Capture the cell that displays the provided text and extract its [X, Y] central coordinate. 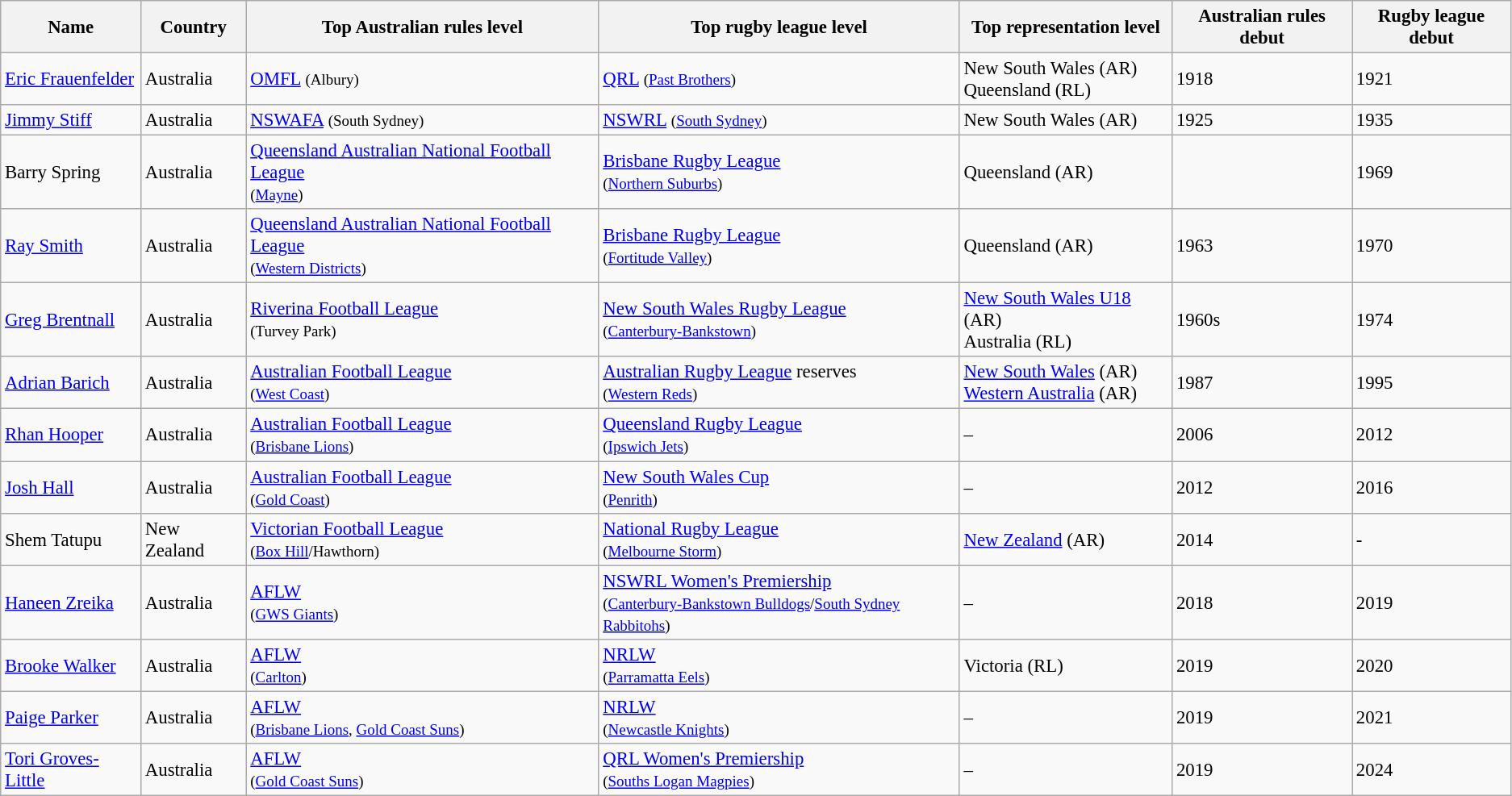
Riverina Football League(Turvey Park) [423, 320]
Australian rules debut [1262, 27]
Top Australian rules level [423, 27]
1925 [1262, 120]
NRLW(Parramatta Eels) [779, 665]
1921 [1431, 79]
Tori Groves-Little [71, 769]
Paige Parker [71, 718]
OMFL (Albury) [423, 79]
Queensland Rugby League (Ipswich Jets) [779, 436]
Top rugby league level [779, 27]
New South Wales (AR) [1065, 120]
1995 [1431, 382]
Eric Frauenfelder [71, 79]
AFLW(GWS Giants) [423, 602]
Australian Football League(Gold Coast) [423, 487]
Barry Spring [71, 173]
2021 [1431, 718]
Australian Football League(Brisbane Lions) [423, 436]
New South Wales Cup(Penrith) [779, 487]
AFLW(Carlton) [423, 665]
2018 [1262, 602]
2014 [1262, 539]
Top representation level [1065, 27]
Name [71, 27]
NSWRL Women's Premiership(Canterbury-Bankstown Bulldogs/South Sydney Rabbitohs) [779, 602]
2020 [1431, 665]
Victoria (RL) [1065, 665]
AFLW(Brisbane Lions, Gold Coast Suns) [423, 718]
Adrian Barich [71, 382]
Greg Brentnall [71, 320]
Australian Rugby League reserves(Western Reds) [779, 382]
Brisbane Rugby League(Northern Suburbs) [779, 173]
Shem Tatupu [71, 539]
QRL (Past Brothers) [779, 79]
Josh Hall [71, 487]
2016 [1431, 487]
AFLW(Gold Coast Suns) [423, 769]
Rugby league debut [1431, 27]
2024 [1431, 769]
1960s [1262, 320]
NSWRL (South Sydney) [779, 120]
Haneen Zreika [71, 602]
Australian Football League(West Coast) [423, 382]
New Zealand [194, 539]
1935 [1431, 120]
Brisbane Rugby League(Fortitude Valley) [779, 246]
Rhan Hooper [71, 436]
Ray Smith [71, 246]
Jimmy Stiff [71, 120]
National Rugby League(Melbourne Storm) [779, 539]
Victorian Football League(Box Hill/Hawthorn) [423, 539]
New South Wales (AR)Western Australia (AR) [1065, 382]
2006 [1262, 436]
New South Wales U18 (AR)Australia (RL) [1065, 320]
1987 [1262, 382]
New South Wales Rugby League(Canterbury-Bankstown) [779, 320]
1970 [1431, 246]
NRLW(Newcastle Knights) [779, 718]
Brooke Walker [71, 665]
New South Wales (AR)Queensland (RL) [1065, 79]
Country [194, 27]
1974 [1431, 320]
Queensland Australian National Football League(Mayne) [423, 173]
New Zealand (AR) [1065, 539]
QRL Women's Premiership(Souths Logan Magpies) [779, 769]
1918 [1262, 79]
NSWAFA (South Sydney) [423, 120]
Queensland Australian National Football League(Western Districts) [423, 246]
- [1431, 539]
1963 [1262, 246]
1969 [1431, 173]
